Find where the given text appears and provide that cell's center as (X, Y) coordinate. 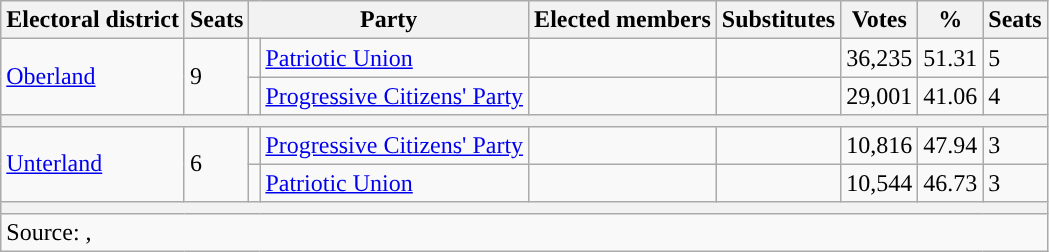
6 (216, 164)
Votes (880, 20)
% (950, 20)
4 (1015, 96)
Unterland (93, 164)
5 (1015, 58)
Party (389, 20)
46.73 (950, 183)
10,544 (880, 183)
36,235 (880, 58)
Oberland (93, 77)
Elected members (623, 20)
Electoral district (93, 20)
51.31 (950, 58)
47.94 (950, 145)
29,001 (880, 96)
9 (216, 77)
10,816 (880, 145)
41.06 (950, 96)
Source: , (524, 232)
Substitutes (778, 20)
